Return the (x, y) coordinate for the center point of the cell that contains the specified text.  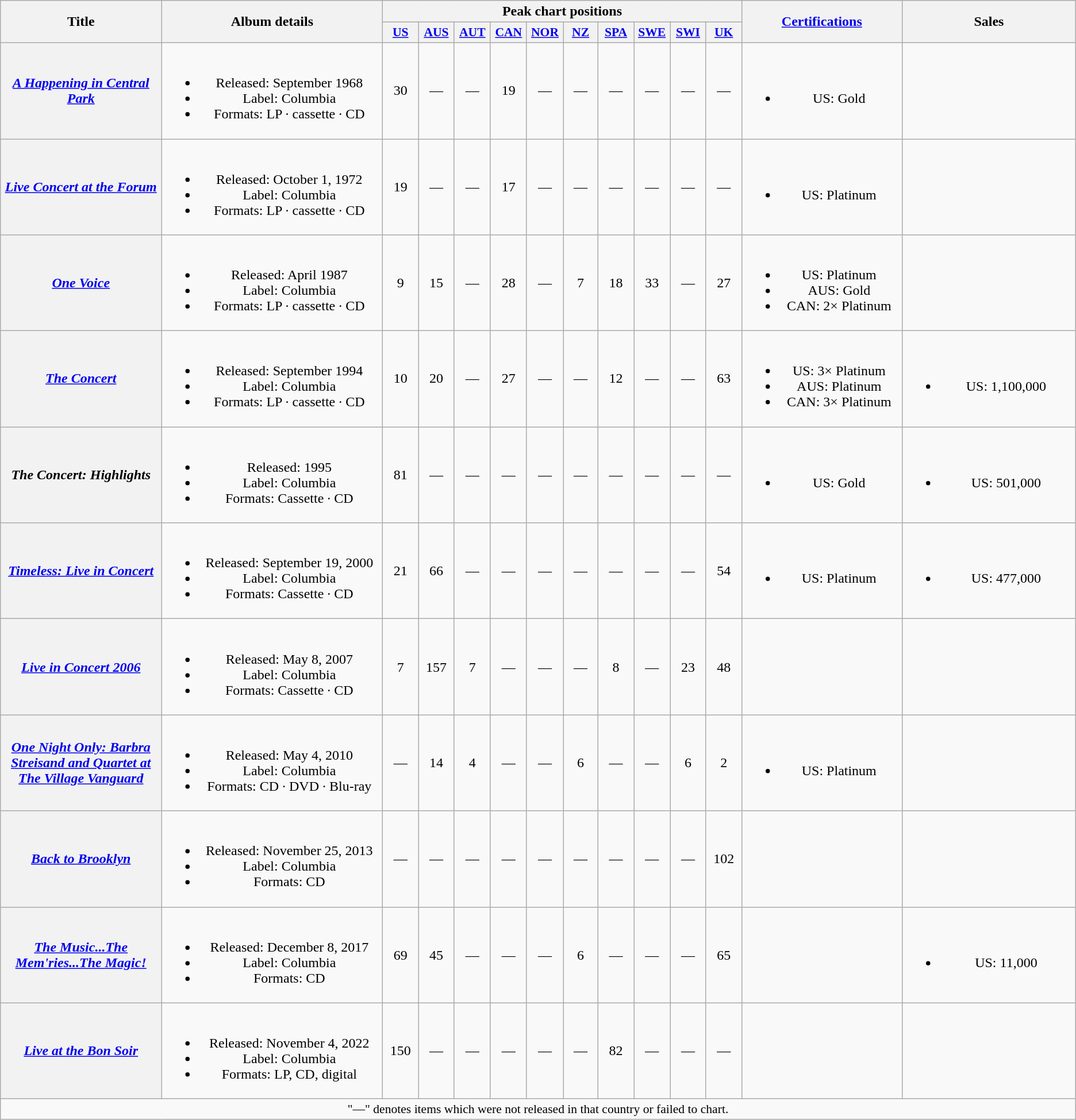
A Happening in Central Park (81, 91)
US: 501,000 (989, 475)
10 (401, 379)
SPA (616, 33)
Released: October 1, 1972Label: ColumbiaFormats: LP · cassette · CD (272, 187)
157 (437, 667)
Live Concert at the Forum (81, 187)
18 (616, 283)
AUT (472, 33)
54 (724, 571)
12 (616, 379)
Released: November 25, 2013Label: ColumbiaFormats: CD (272, 859)
30 (401, 91)
8 (616, 667)
The Concert: Highlights (81, 475)
63 (724, 379)
SWE (652, 33)
Released: 1995Label: ColumbiaFormats: Cassette · CD (272, 475)
NZ (581, 33)
102 (724, 859)
NOR (545, 33)
28 (508, 283)
CAN (508, 33)
48 (724, 667)
14 (437, 763)
4 (472, 763)
The Concert (81, 379)
Released: September 1968Label: ColumbiaFormats: LP · cassette · CD (272, 91)
The Music...The Mem'ries...The Magic! (81, 955)
81 (401, 475)
Released: November 4, 2022Label: ColumbiaFormats: LP, CD, digital (272, 1050)
Live at the Bon Soir (81, 1050)
Live in Concert 2006 (81, 667)
One Voice (81, 283)
Title (81, 22)
45 (437, 955)
17 (508, 187)
Timeless: Live in Concert (81, 571)
150 (401, 1050)
Certifications (822, 22)
23 (688, 667)
21 (401, 571)
69 (401, 955)
33 (652, 283)
One Night Only: Barbra Streisand and Quartet at The Village Vanguard (81, 763)
Back to Brooklyn (81, 859)
US: 477,000 (989, 571)
Released: May 4, 2010Label: ColumbiaFormats: CD · DVD · Blu-ray (272, 763)
Released: April 1987Label: ColumbiaFormats: LP · cassette · CD (272, 283)
"—" denotes items which were not released in that country or failed to chart. (538, 1109)
66 (437, 571)
US: 3× PlatinumAUS: PlatinumCAN: 3× Platinum (822, 379)
15 (437, 283)
82 (616, 1050)
AUS (437, 33)
Peak chart positions (562, 11)
Sales (989, 22)
65 (724, 955)
US: 11,000 (989, 955)
US (401, 33)
Released: December 8, 2017Label: ColumbiaFormats: CD (272, 955)
UK (724, 33)
20 (437, 379)
Album details (272, 22)
US: PlatinumAUS: GoldCAN: 2× Platinum (822, 283)
Released: May 8, 2007Label: ColumbiaFormats: Cassette · CD (272, 667)
Released: September 1994Label: ColumbiaFormats: LP · cassette · CD (272, 379)
9 (401, 283)
Released: September 19, 2000Label: ColumbiaFormats: Cassette · CD (272, 571)
SWI (688, 33)
2 (724, 763)
US: 1,100,000 (989, 379)
